From the cell containing the given text, extract its center point as (X, Y) coordinate. 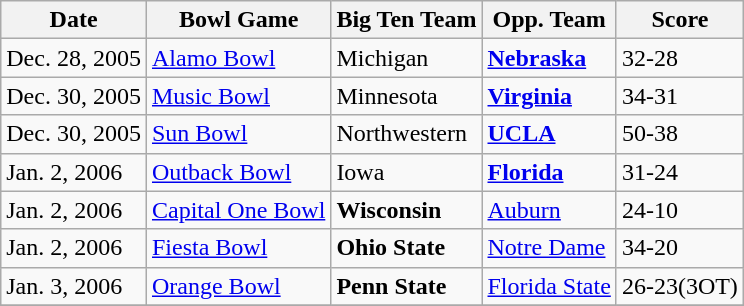
Penn State (406, 286)
Minnesota (406, 96)
Date (74, 20)
Virginia (549, 96)
Ohio State (406, 248)
Big Ten Team (406, 20)
Auburn (549, 210)
Dec. 28, 2005 (74, 58)
Iowa (406, 172)
Wisconsin (406, 210)
26-23(3OT) (680, 286)
Florida (549, 172)
34-31 (680, 96)
34-20 (680, 248)
Northwestern (406, 134)
Opp. Team (549, 20)
Bowl Game (238, 20)
Florida State (549, 286)
50-38 (680, 134)
Sun Bowl (238, 134)
32-28 (680, 58)
Nebraska (549, 58)
Alamo Bowl (238, 58)
Jan. 3, 2006 (74, 286)
31-24 (680, 172)
Notre Dame (549, 248)
Music Bowl (238, 96)
Michigan (406, 58)
Outback Bowl (238, 172)
Capital One Bowl (238, 210)
Orange Bowl (238, 286)
24-10 (680, 210)
UCLA (549, 134)
Fiesta Bowl (238, 248)
Score (680, 20)
